Search for the cell housing the specified text and yield its (X, Y) center coordinate. 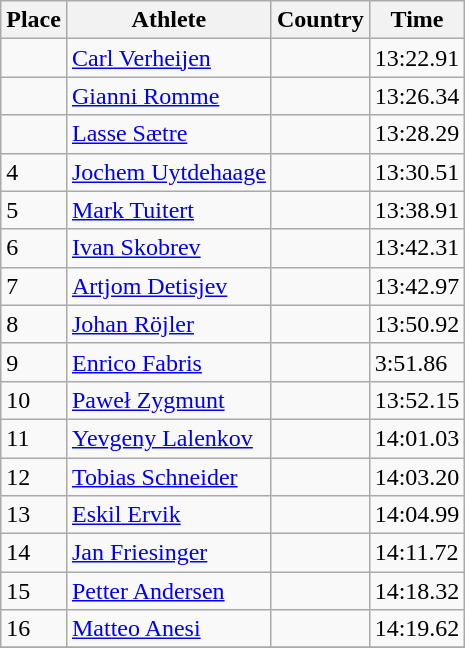
13:38.91 (417, 210)
14:01.03 (417, 438)
13 (34, 515)
14:19.62 (417, 629)
Lasse Sætre (168, 134)
5 (34, 210)
14 (34, 553)
8 (34, 324)
15 (34, 591)
13:42.31 (417, 248)
Yevgeny Lalenkov (168, 438)
Jan Friesinger (168, 553)
Paweł Zygmunt (168, 400)
Tobias Schneider (168, 477)
13:42.97 (417, 286)
Petter Andersen (168, 591)
11 (34, 438)
13:28.29 (417, 134)
Matteo Anesi (168, 629)
Time (417, 20)
3:51.86 (417, 362)
Johan Röjler (168, 324)
4 (34, 172)
10 (34, 400)
13:22.91 (417, 58)
Carl Verheijen (168, 58)
14:11.72 (417, 553)
Eskil Ervik (168, 515)
16 (34, 629)
Gianni Romme (168, 96)
13:50.92 (417, 324)
9 (34, 362)
Enrico Fabris (168, 362)
14:18.32 (417, 591)
Country (320, 20)
13:26.34 (417, 96)
6 (34, 248)
14:04.99 (417, 515)
13:30.51 (417, 172)
Ivan Skobrev (168, 248)
12 (34, 477)
13:52.15 (417, 400)
14:03.20 (417, 477)
Place (34, 20)
Athlete (168, 20)
Mark Tuitert (168, 210)
7 (34, 286)
Jochem Uytdehaage (168, 172)
Artjom Detisjev (168, 286)
